Capture the cell that displays the provided text and extract its (x, y) central coordinate. 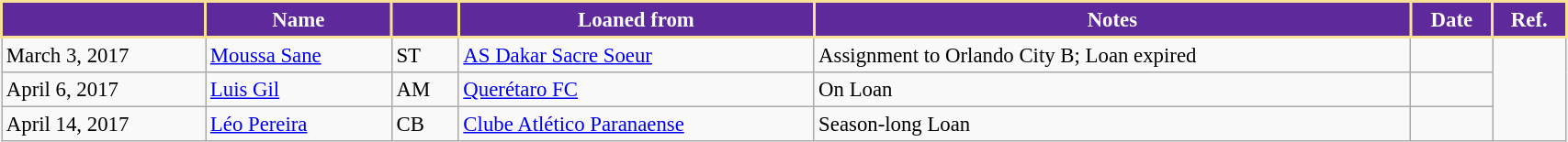
ST (424, 55)
Name (299, 20)
Assignment to Orlando City B; Loan expired (1112, 55)
Moussa Sane (299, 55)
Ref. (1529, 20)
Querétaro FC (636, 90)
AS Dakar Sacre Soeur (636, 55)
Léo Pereira (299, 125)
April 14, 2017 (104, 125)
CB (424, 125)
Loaned from (636, 20)
March 3, 2017 (104, 55)
Season-long Loan (1112, 125)
Date (1451, 20)
Luis Gil (299, 90)
On Loan (1112, 90)
AM (424, 90)
April 6, 2017 (104, 90)
Clube Atlético Paranaense (636, 125)
Notes (1112, 20)
